Capture the cell that displays the provided text and extract its (x, y) central coordinate. 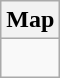
Map (30, 20)
